Locate the cell with the specified text and output its (x, y) center coordinate. 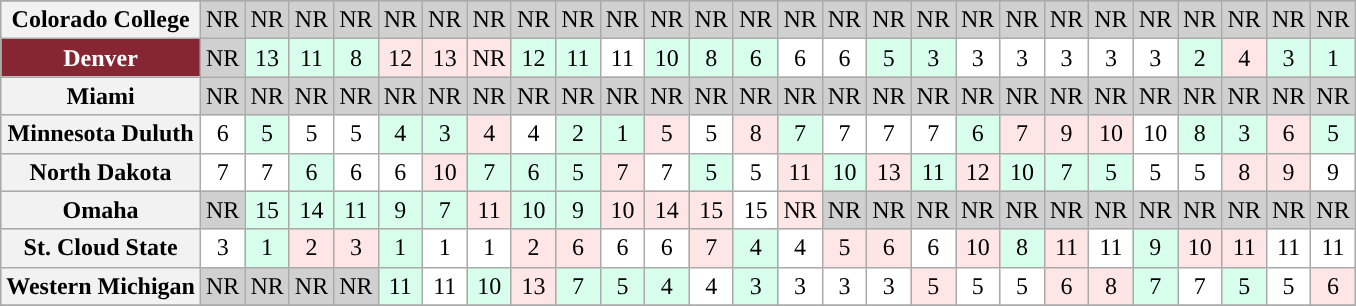
Western Michigan (101, 286)
Miami (101, 96)
Omaha (101, 210)
Denver (101, 58)
St. Cloud State (101, 248)
North Dakota (101, 172)
Minnesota Duluth (101, 134)
Colorado College (101, 20)
